Extract the (x, y) coordinate from the center of the cell holding the provided text.  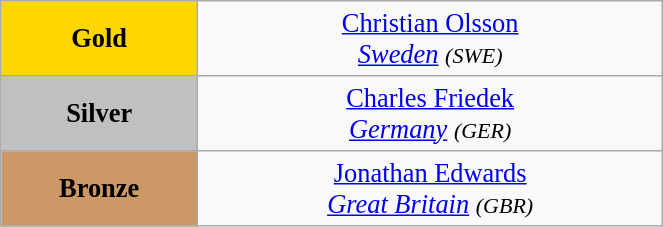
Bronze (100, 188)
Silver (100, 112)
Gold (100, 38)
Christian OlssonSweden (SWE) (430, 38)
Charles FriedekGermany (GER) (430, 112)
Jonathan EdwardsGreat Britain (GBR) (430, 188)
